Provide the (x, y) coordinate of the cell's center where the given text is located.  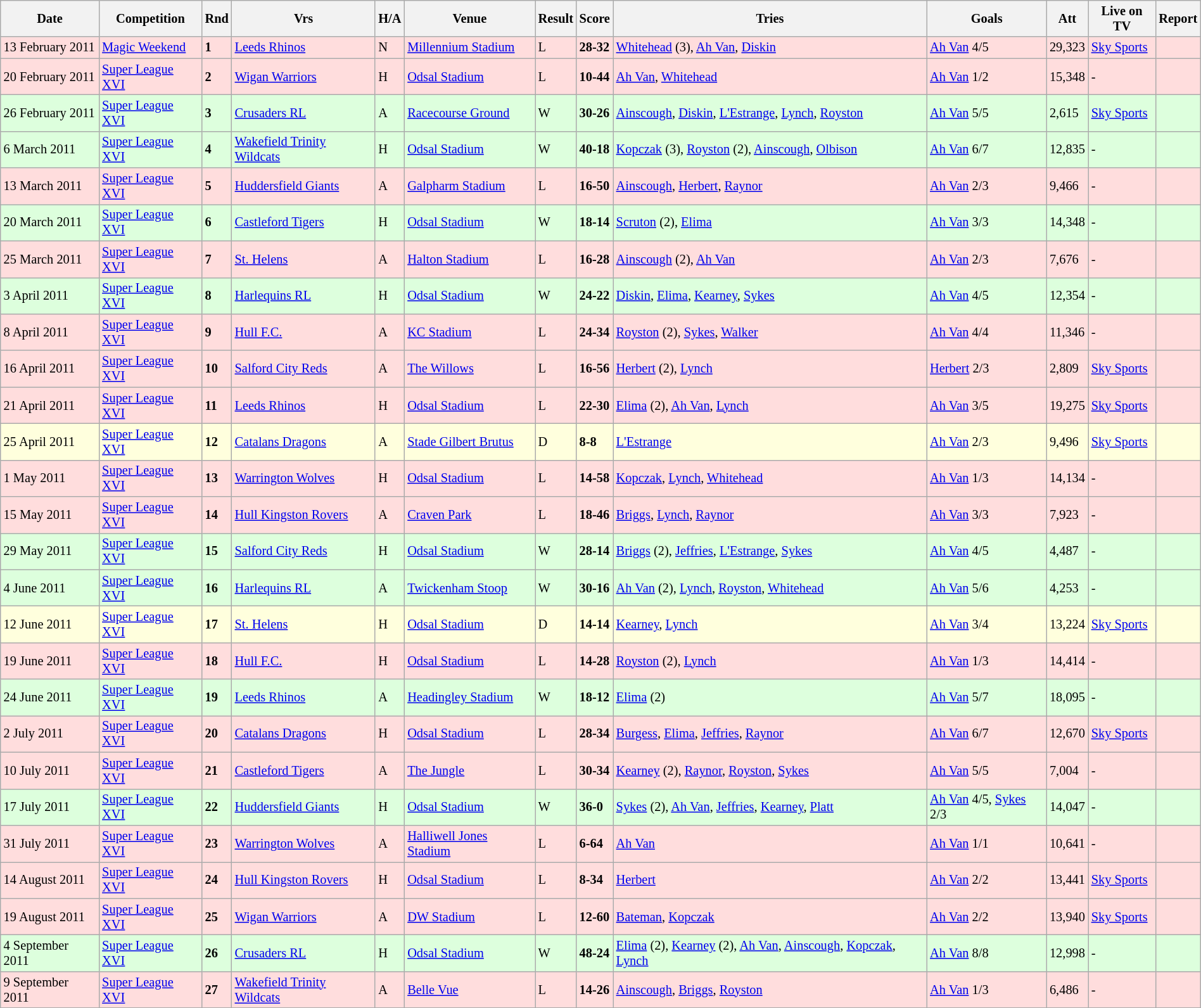
6 March 2011 (50, 150)
Goals (987, 18)
Sykes (2), Ah Van, Jeffries, Kearney, Platt (770, 807)
1 (217, 48)
Elima (2), Kearney (2), Ah Van, Ainscough, Kopczak, Lynch (770, 953)
10 July 2011 (50, 770)
12 June 2011 (50, 624)
Kearney (2), Raynor, Royston, Sykes (770, 770)
20 March 2011 (50, 222)
Score (595, 18)
Royston (2), Lynch (770, 661)
Ah Van (2), Lynch, Royston, Whitehead (770, 588)
Whitehead (3), Ah Van, Diskin (770, 48)
Belle Vue (469, 990)
Briggs, Lynch, Raynor (770, 515)
28-32 (595, 48)
2 (217, 77)
24-22 (595, 296)
10,641 (1067, 843)
Ah Van 3/4 (987, 624)
16 (217, 588)
16-28 (595, 259)
40-18 (595, 150)
26 (217, 953)
Craven Park (469, 515)
14,348 (1067, 222)
23 (217, 843)
4 (217, 150)
19 (217, 698)
4,253 (1067, 588)
18-46 (595, 515)
Ah Van 4/5, Sykes 2/3 (987, 807)
16-56 (595, 369)
16-50 (595, 186)
Kopczak, Lynch, Whitehead (770, 478)
9,466 (1067, 186)
Halton Stadium (469, 259)
7,004 (1067, 770)
12,835 (1067, 150)
24 (217, 880)
Ah Van 1/1 (987, 843)
Elima (2) (770, 698)
8-8 (595, 442)
3 April 2011 (50, 296)
Twickenham Stoop (469, 588)
11,346 (1067, 332)
Report (1178, 18)
2 July 2011 (50, 734)
22-30 (595, 405)
21 April 2011 (50, 405)
15 (217, 551)
H/A (390, 18)
Tries (770, 18)
Ah Van 5/6 (987, 588)
Kearney, Lynch (770, 624)
Scruton (2), Elima (770, 222)
31 July 2011 (50, 843)
Elima (2), Ah Van, Lynch (770, 405)
8-34 (595, 880)
Rnd (217, 18)
19 June 2011 (50, 661)
Herbert (770, 880)
4 June 2011 (50, 588)
9,496 (1067, 442)
8 April 2011 (50, 332)
Competition (150, 18)
14,414 (1067, 661)
25 April 2011 (50, 442)
19,275 (1067, 405)
Result (556, 18)
30-34 (595, 770)
14-58 (595, 478)
29 May 2011 (50, 551)
12-60 (595, 917)
25 (217, 917)
Date (50, 18)
Galpharm Stadium (469, 186)
Venue (469, 18)
8 (217, 296)
Herbert (2), Lynch (770, 369)
18 (217, 661)
13 (217, 478)
Herbert 2/3 (987, 369)
6,486 (1067, 990)
Live on TV (1122, 18)
The Willows (469, 369)
28-34 (595, 734)
16 April 2011 (50, 369)
Millennium Stadium (469, 48)
19 August 2011 (50, 917)
L'Estrange (770, 442)
Ainscough, Briggs, Royston (770, 990)
4,487 (1067, 551)
24-34 (595, 332)
29,323 (1067, 48)
Diskin, Elima, Kearney, Sykes (770, 296)
15 May 2011 (50, 515)
21 (217, 770)
Vrs (304, 18)
4 September 2011 (50, 953)
25 March 2011 (50, 259)
17 (217, 624)
12 (217, 442)
KC Stadium (469, 332)
36-0 (595, 807)
30-16 (595, 588)
28-14 (595, 551)
DW Stadium (469, 917)
12,998 (1067, 953)
13 February 2011 (50, 48)
The Jungle (469, 770)
Ainscough, Diskin, L'Estrange, Lynch, Royston (770, 113)
13 March 2011 (50, 186)
Royston (2), Sykes, Walker (770, 332)
14-28 (595, 661)
6-64 (595, 843)
26 February 2011 (50, 113)
18-12 (595, 698)
7,923 (1067, 515)
Bateman, Kopczak (770, 917)
Stade Gilbert Brutus (469, 442)
Briggs (2), Jeffries, L'Estrange, Sykes (770, 551)
N (390, 48)
12,354 (1067, 296)
Ah Van 1/2 (987, 77)
15,348 (1067, 77)
13,940 (1067, 917)
13,441 (1067, 880)
Ah Van, Whitehead (770, 77)
5 (217, 186)
20 (217, 734)
14,134 (1067, 478)
3 (217, 113)
Ainscough, Herbert, Raynor (770, 186)
14 August 2011 (50, 880)
20 February 2011 (50, 77)
11 (217, 405)
18-14 (595, 222)
14,047 (1067, 807)
6 (217, 222)
Ah Van 8/8 (987, 953)
2,809 (1067, 369)
14-14 (595, 624)
48-24 (595, 953)
Ah Van 3/5 (987, 405)
9 (217, 332)
10 (217, 369)
Ainscough (2), Ah Van (770, 259)
Headingley Stadium (469, 698)
Racecourse Ground (469, 113)
14 (217, 515)
22 (217, 807)
Halliwell Jones Stadium (469, 843)
Ah Van (770, 843)
27 (217, 990)
Burgess, Elima, Jeffries, Raynor (770, 734)
Ah Van 4/4 (987, 332)
Ah Van 5/7 (987, 698)
12,670 (1067, 734)
Kopczak (3), Royston (2), Ainscough, Olbison (770, 150)
Magic Weekend (150, 48)
30-26 (595, 113)
1 May 2011 (50, 478)
14-26 (595, 990)
7 (217, 259)
9 September 2011 (50, 990)
2,615 (1067, 113)
17 July 2011 (50, 807)
Att (1067, 18)
10-44 (595, 77)
7,676 (1067, 259)
24 June 2011 (50, 698)
18,095 (1067, 698)
13,224 (1067, 624)
